Extract the [x, y] coordinate from the center of the cell holding the provided text.  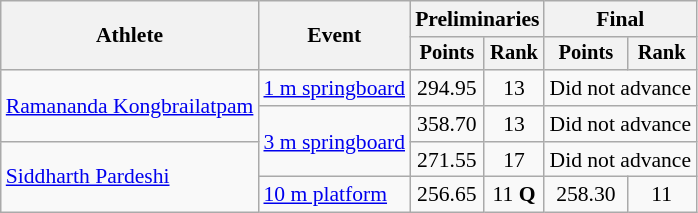
11 Q [514, 195]
Preliminaries [477, 19]
Ramananda Kongbrailatpam [130, 106]
256.65 [447, 195]
17 [514, 160]
358.70 [447, 124]
Siddharth Pardeshi [130, 178]
11 [662, 195]
Athlete [130, 36]
10 m platform [334, 195]
294.95 [447, 88]
Event [334, 36]
1 m springboard [334, 88]
258.30 [586, 195]
Final [620, 19]
271.55 [447, 160]
3 m springboard [334, 142]
